Capture the cell that displays the provided text and extract its [X, Y] central coordinate. 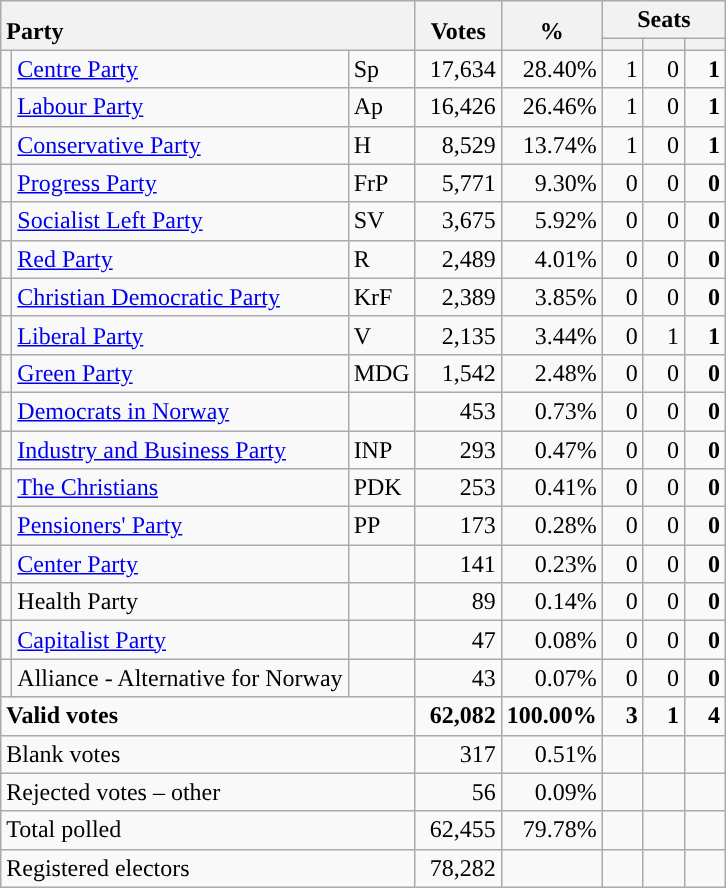
Green Party [180, 373]
Blank votes [208, 754]
Centre Party [180, 69]
0.28% [552, 526]
INP [382, 449]
Sp [382, 69]
SV [382, 221]
3 [622, 716]
Total polled [208, 830]
0.14% [552, 602]
3,675 [458, 221]
PP [382, 526]
Rejected votes – other [208, 792]
16,426 [458, 107]
100.00% [552, 716]
3.44% [552, 335]
Conservative Party [180, 145]
Democrats in Norway [180, 411]
R [382, 259]
Seats [664, 20]
5,771 [458, 183]
293 [458, 449]
26.46% [552, 107]
0.09% [552, 792]
2,389 [458, 297]
79.78% [552, 830]
Socialist Left Party [180, 221]
Ap [382, 107]
2.48% [552, 373]
Health Party [180, 602]
Capitalist Party [180, 640]
28.40% [552, 69]
4 [704, 716]
PDK [382, 488]
5.92% [552, 221]
H [382, 145]
0.73% [552, 411]
0.23% [552, 564]
1,542 [458, 373]
Progress Party [180, 183]
2,135 [458, 335]
Valid votes [208, 716]
0.47% [552, 449]
173 [458, 526]
453 [458, 411]
Christian Democratic Party [180, 297]
% [552, 26]
0.07% [552, 678]
43 [458, 678]
141 [458, 564]
56 [458, 792]
MDG [382, 373]
Votes [458, 26]
47 [458, 640]
Labour Party [180, 107]
KrF [382, 297]
FrP [382, 183]
17,634 [458, 69]
Industry and Business Party [180, 449]
0.08% [552, 640]
Center Party [180, 564]
Party [208, 26]
8,529 [458, 145]
89 [458, 602]
Registered electors [208, 868]
253 [458, 488]
Alliance - Alternative for Norway [180, 678]
78,282 [458, 868]
13.74% [552, 145]
Pensioners' Party [180, 526]
Liberal Party [180, 335]
62,455 [458, 830]
3.85% [552, 297]
0.51% [552, 754]
V [382, 335]
Red Party [180, 259]
0.41% [552, 488]
9.30% [552, 183]
The Christians [180, 488]
62,082 [458, 716]
317 [458, 754]
2,489 [458, 259]
4.01% [552, 259]
